Pinpoint the cell where the given text exists, returning its (X, Y) midpoint coordinate. 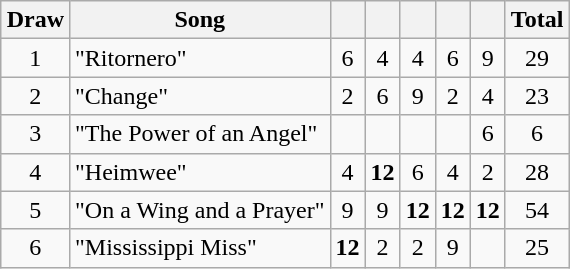
Total (537, 20)
28 (537, 172)
"Heimwee" (200, 172)
25 (537, 248)
1 (35, 58)
"Ritornero" (200, 58)
5 (35, 210)
29 (537, 58)
"On a Wing and a Prayer" (200, 210)
"Mississippi Miss" (200, 248)
54 (537, 210)
"The Power of an Angel" (200, 134)
"Change" (200, 96)
Draw (35, 20)
23 (537, 96)
3 (35, 134)
Song (200, 20)
